Capture the cell that displays the provided text and extract its (X, Y) central coordinate. 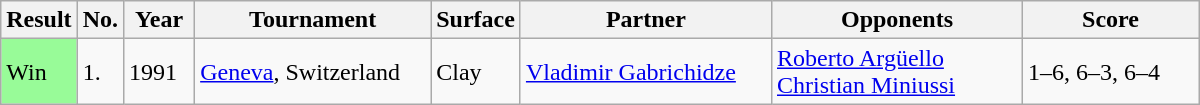
Opponents (896, 20)
Year (160, 20)
Score (1111, 20)
Surface (476, 20)
Vladimir Gabrichidze (646, 72)
Tournament (313, 20)
No. (100, 20)
Clay (476, 72)
Roberto Argüello Christian Miniussi (896, 72)
1. (100, 72)
Geneva, Switzerland (313, 72)
Result (39, 20)
1–6, 6–3, 6–4 (1111, 72)
Win (39, 72)
1991 (160, 72)
Partner (646, 20)
